Identify which cell holds the provided text, then report its [x, y] central coordinate. 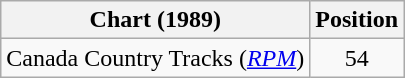
Chart (1989) [156, 20]
54 [357, 58]
Position [357, 20]
Canada Country Tracks (RPM) [156, 58]
